Locate the cell with the specified text and output its [X, Y] center coordinate. 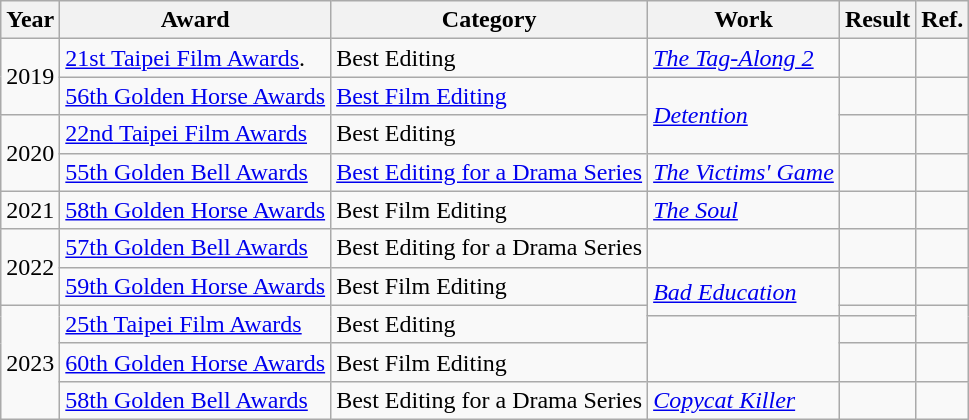
The Tag-Along 2 [744, 58]
Year [30, 20]
Detention [744, 115]
57th Golden Bell Awards [196, 248]
60th Golden Horse Awards [196, 362]
Bad Education [744, 292]
Copycat Killer [744, 400]
25th Taipei Film Awards [196, 324]
58th Golden Bell Awards [196, 400]
Award [196, 20]
Result [877, 20]
2019 [30, 77]
56th Golden Horse Awards [196, 96]
59th Golden Horse Awards [196, 286]
22nd Taipei Film Awards [196, 134]
2022 [30, 267]
55th Golden Bell Awards [196, 172]
Ref. [942, 20]
Category [490, 20]
The Soul [744, 210]
21st Taipei Film Awards. [196, 58]
58th Golden Horse Awards [196, 210]
2023 [30, 362]
Work [744, 20]
2020 [30, 153]
The Victims' Game [744, 172]
2021 [30, 210]
